Locate the cell with the specified text and output its (X, Y) center coordinate. 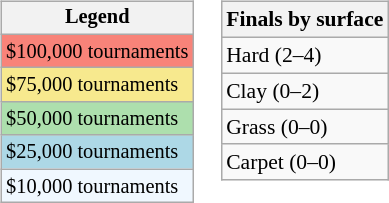
Carpet (0–0) (304, 162)
Grass (0–0) (304, 127)
Legend (97, 18)
Clay (0–2) (304, 91)
$75,000 tournaments (97, 85)
$50,000 tournaments (97, 119)
$100,000 tournaments (97, 51)
Finals by surface (304, 20)
$25,000 tournaments (97, 152)
Hard (2–4) (304, 55)
$10,000 tournaments (97, 186)
